Find where the given text appears and provide that cell's center as (X, Y) coordinate. 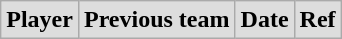
Player (40, 20)
Previous team (156, 20)
Ref (318, 20)
Date (264, 20)
